For the text-containing cell, return its midpoint in (x, y) coordinate format. 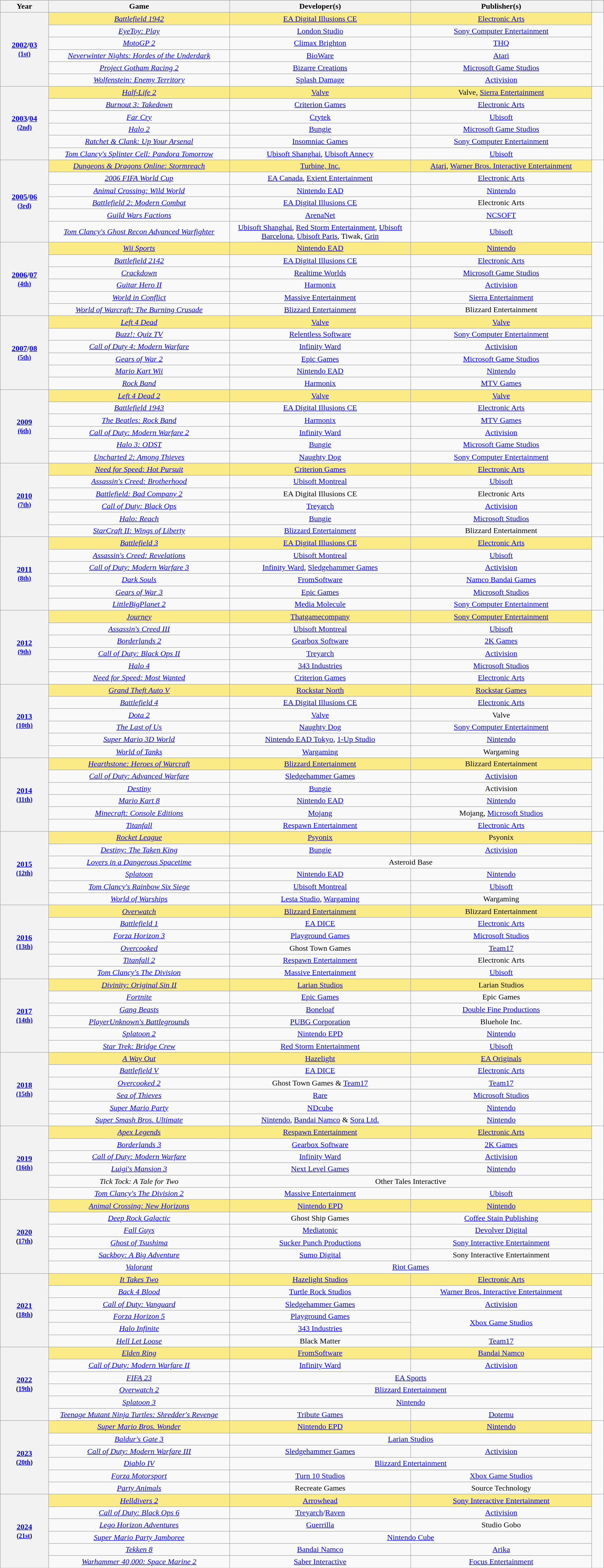
Black Matter (320, 1341)
Studio Gobo (501, 1525)
Call of Duty 4: Modern Warfare (139, 346)
Call of Duty: Black Ops (139, 506)
Atari (501, 55)
Overcooked (139, 948)
Ghost Ship Games (320, 1218)
2003/04 (2nd) (25, 123)
Battlefield 1 (139, 923)
Animal Crossing: Wild World (139, 191)
Gears of War 3 (139, 592)
Teenage Mutant Ninja Turtles: Shredder's Revenge (139, 1414)
Saber Interactive (320, 1562)
Titanfall (139, 825)
Relentless Software (320, 334)
Insomniac Games (320, 141)
StarCraft II: Wings of Liberty (139, 531)
Forza Horizon 5 (139, 1316)
Red Storm Entertainment (320, 1046)
2024(21st) (25, 1531)
Rare (320, 1095)
Dotemu (501, 1414)
Sumo Digital (320, 1255)
Destiny: The Taken King (139, 850)
Ratchet & Clank: Up Your Arsenal (139, 141)
Rockstar Games (501, 690)
EA Canada, Exient Entertainment (320, 178)
Nintendo, Bandai Namco & Sora Ltd. (320, 1120)
EyeToy: Play (139, 31)
Sucker Punch Productions (320, 1243)
Apex Legends (139, 1132)
Borderlands 2 (139, 641)
Battlefield 2142 (139, 261)
Tom Clancy's Rainbow Six Siege (139, 887)
Rockstar North (320, 690)
Mojang, Microsoft Studios (501, 813)
Ghost Town Games (320, 948)
A Way Out (139, 1058)
Far Cry (139, 117)
Splatoon 2 (139, 1034)
Super Mario Party (139, 1107)
Atari, Warner Bros. Interactive Entertainment (501, 166)
Assassin's Creed: Brotherhood (139, 481)
2016(13th) (25, 942)
Forza Motorsport (139, 1476)
2010 (7th) (25, 500)
Party Animals (139, 1488)
Splatoon 3 (139, 1402)
Call of Duty: Modern Warfare (139, 1157)
NDcube (320, 1107)
World of Warships (139, 899)
Left 4 Dead 2 (139, 396)
Halo 2 (139, 129)
Arika (501, 1550)
Wolfenstein: Enemy Territory (139, 80)
2018(15th) (25, 1089)
2017(14th) (25, 1016)
Project Gotham Racing 2 (139, 68)
Helldivers 2 (139, 1500)
Hearthstone: Heroes of Warcraft (139, 764)
Overcooked 2 (139, 1083)
Journey (139, 617)
Dungeons & Dragons Online: Stormreach (139, 166)
2023(20th) (25, 1457)
The Beatles: Rock Band (139, 420)
Crytek (320, 117)
Lovers in a Dangerous Spacetime (139, 862)
2009 (6th) (25, 426)
Thatgamecompany (320, 617)
Halo: Reach (139, 518)
Burnout 3: Takedown (139, 104)
2006/07 (4th) (25, 279)
Overwatch (139, 911)
The Last of Us (139, 727)
Mario Kart 8 (139, 801)
Tom Clancy's The Division (139, 973)
Nintendo EAD Tokyo, 1-Up Studio (320, 739)
Infinity Ward, Sledgehammer Games (320, 568)
Guild Wars Factions (139, 215)
2020(17th) (25, 1236)
Hell Let Loose (139, 1341)
Ubisoft Shanghai, Red Storm Entertainment, Ubisoft Barcelona, Ubisoft Paris, Tiwak, Grin (320, 232)
2021(18th) (25, 1310)
Other Tales Interactive (411, 1181)
Deep Rock Galactic (139, 1218)
Source Technology (501, 1488)
Recreate Games (320, 1488)
Call of Duty: Modern Warfare II (139, 1365)
2015 (12th) (25, 868)
Tekken 8 (139, 1550)
Battlefield 2: Modern Combat (139, 203)
Call of Duty: Vanguard (139, 1304)
Focus Entertainment (501, 1562)
Grand Theft Auto V (139, 690)
Minecraft: Console Editions (139, 813)
Baldur's Gate 3 (139, 1439)
2014 (11th) (25, 795)
Double Fine Productions (501, 1009)
2002/03 (1st) (25, 49)
Battlefield 1942 (139, 19)
Lesta Studio, Wargaming (320, 899)
Need for Speed: Most Wanted (139, 678)
Call of Duty: Black Ops 6 (139, 1513)
MotoGP 2 (139, 43)
Tribute Games (320, 1414)
2013 (10th) (25, 721)
Left 4 Dead (139, 322)
Treyarch/Raven (320, 1513)
Coffee Stain Publishing (501, 1218)
Publisher(s) (501, 6)
2012 (9th) (25, 647)
Battlefield: Bad Company 2 (139, 494)
Guerrilla (320, 1525)
2011 (8th) (25, 573)
Tom Clancy's The Division 2 (139, 1194)
Battlefield 3 (139, 543)
Call of Duty: Modern Warfare III (139, 1451)
Guitar Hero II (139, 285)
Splatoon (139, 874)
Bluehole Inc. (501, 1022)
Realtime Worlds (320, 273)
Half-Life 2 (139, 92)
Tick Tock: A Tale for Two (139, 1181)
Diablo IV (139, 1464)
2006 FIFA World Cup (139, 178)
Assassin's Creed: Revelations (139, 555)
Halo Infinite (139, 1328)
Nintendo Cube (411, 1537)
Turbine, Inc. (320, 166)
Titanfall 2 (139, 960)
Back 4 Blood (139, 1292)
Boneloaf (320, 1009)
Animal Crossing: New Horizons (139, 1206)
Media Molecule (320, 604)
Overwatch 2 (139, 1390)
Halo 3: ODST (139, 445)
Buzz!: Quiz TV (139, 334)
ArenaNet (320, 215)
Divinity: Original Sin II (139, 985)
Mario Kart Wii (139, 371)
Call of Duty: Modern Warfare 2 (139, 432)
Splash Damage (320, 80)
Tom Clancy's Splinter Cell: Pandora Tomorrow (139, 154)
Lego Horizon Adventures (139, 1525)
Destiny (139, 789)
Gang Beasts (139, 1009)
Call of Duty: Modern Warfare 3 (139, 568)
Year (25, 6)
Valorant (139, 1267)
Mojang (320, 813)
NCSOFT (501, 215)
Fortnite (139, 997)
Assassin's Creed III (139, 629)
Super Mario 3D World (139, 739)
Call of Duty: Advanced Warfare (139, 776)
PlayerUnknown's Battlegrounds (139, 1022)
Hazelight Studios (320, 1279)
Super Smash Bros. Ultimate (139, 1120)
Next Level Games (320, 1169)
Namco Bandai Games (501, 580)
THQ (501, 43)
Elden Ring (139, 1353)
Neverwinter Nights: Hordes of the Underdark (139, 55)
Luigi's Mansion 3 (139, 1169)
Devolver Digital (501, 1230)
Battlefield 4 (139, 702)
Ghost of Tsushima (139, 1243)
Turn 10 Studios (320, 1476)
It Takes Two (139, 1279)
Super Mario Bros. Wonder (139, 1427)
Developer(s) (320, 6)
Need for Speed: Hot Pursuit (139, 469)
Dota 2 (139, 715)
PUBG Corporation (320, 1022)
World in Conflict (139, 297)
EA Originals (501, 1058)
Ubisoft Shanghai, Ubisoft Annecy (320, 154)
Call of Duty: Black Ops II (139, 653)
Mediatonic (320, 1230)
Arrowhead (320, 1500)
Rock Band (139, 383)
Uncharted 2: Among Thieves (139, 457)
Hazelight (320, 1058)
Halo 4 (139, 666)
2019(16th) (25, 1163)
Valve, Sierra Entertainment (501, 92)
LittleBigPlanet 2 (139, 604)
Wii Sports (139, 248)
EA Sports (411, 1378)
Forza Horizon 3 (139, 936)
Warner Bros. Interactive Entertainment (501, 1292)
Sackboy: A Big Adventure (139, 1255)
Battlefield V (139, 1071)
Riot Games (411, 1267)
Asteroid Base (411, 862)
London Studio (320, 31)
Bizarre Creations (320, 68)
Gears of War 2 (139, 359)
Tom Clancy's Ghost Recon Advanced Warfighter (139, 232)
Turtle Rock Studios (320, 1292)
Dark Souls (139, 580)
Sierra Entertainment (501, 297)
2022(19th) (25, 1384)
Climax Brighton (320, 43)
Sea of Thieves (139, 1095)
World of Warcraft: The Burning Crusade (139, 310)
FIFA 23 (139, 1378)
Star Trek: Bridge Crew (139, 1046)
Super Mario Party Jamboree (139, 1537)
Ghost Town Games & Team17 (320, 1083)
Battlefield 1943 (139, 408)
Rocket League (139, 838)
Fall Guys (139, 1230)
Game (139, 6)
Crackdown (139, 273)
2005/06 (3rd) (25, 201)
Borderlands 3 (139, 1145)
BioWare (320, 55)
Warhammer 40,000: Space Marine 2 (139, 1562)
World of Tanks (139, 752)
2007/08 (5th) (25, 352)
